Capture the cell that displays the provided text and extract its [X, Y] central coordinate. 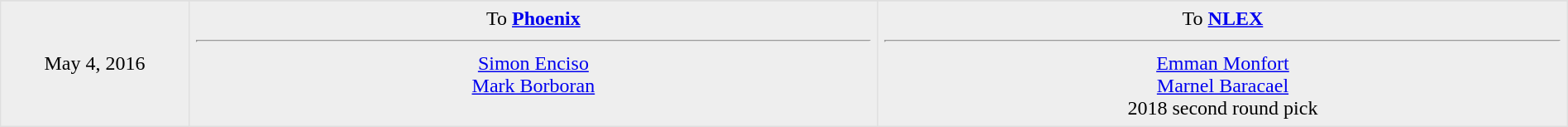
To PhoenixSimon EncisoMark Borboran [533, 64]
To NLEXEmman MonfortMarnel Baracael 2018 second round pick [1223, 64]
May 4, 2016 [94, 64]
